Pinpoint the cell where the given text exists, returning its (X, Y) midpoint coordinate. 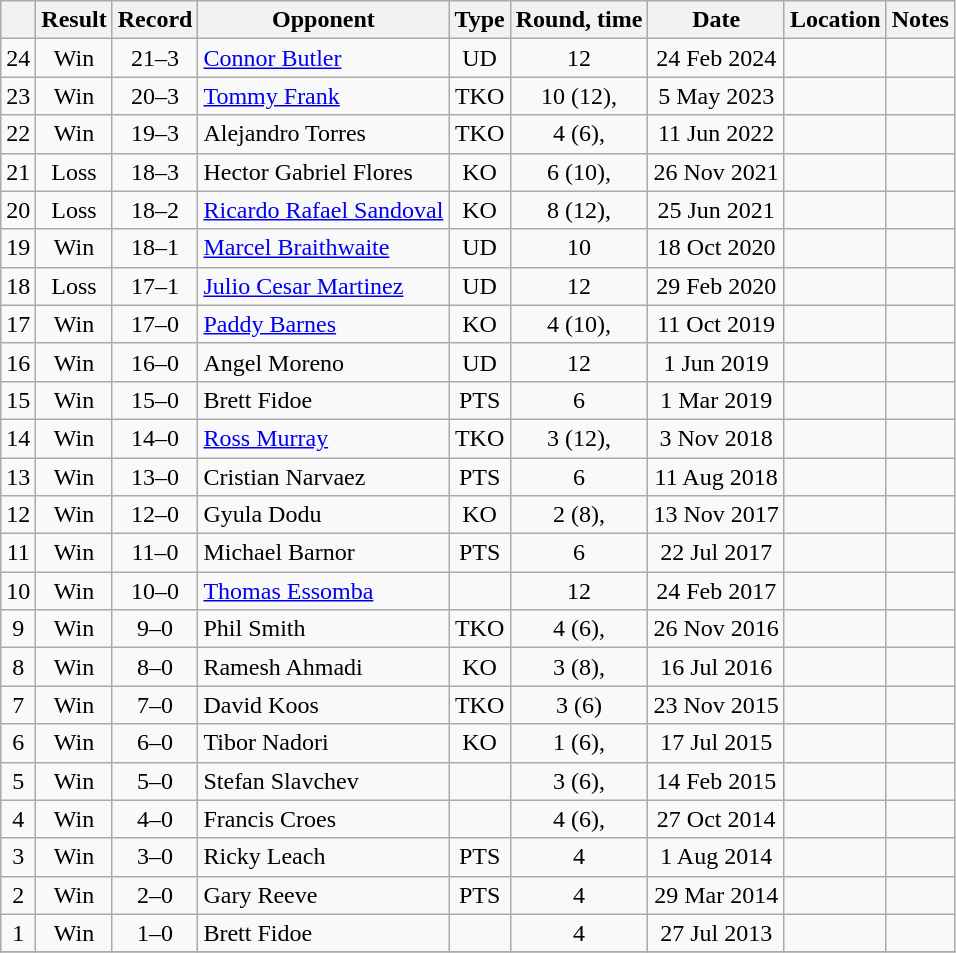
16–0 (155, 362)
13–0 (155, 477)
10–0 (155, 591)
Michael Barnor (324, 553)
Date (716, 20)
Connor Butler (324, 58)
17–0 (155, 324)
14–0 (155, 438)
23 (18, 96)
7–0 (155, 705)
26 Nov 2021 (716, 172)
Result (74, 20)
Gyula Dodu (324, 515)
7 (18, 705)
Location (835, 20)
19–3 (155, 134)
13 Nov 2017 (716, 515)
Thomas Essomba (324, 591)
David Koos (324, 705)
8 (18, 667)
4 (10), (579, 324)
Angel Moreno (324, 362)
8 (12), (579, 210)
24 Feb 2024 (716, 58)
Ricardo Rafael Sandoval (324, 210)
3 Nov 2018 (716, 438)
Alejandro Torres (324, 134)
18–2 (155, 210)
3 (12), (579, 438)
13 (18, 477)
12–0 (155, 515)
18 Oct 2020 (716, 248)
16 (18, 362)
18–1 (155, 248)
Gary Reeve (324, 895)
Opponent (324, 20)
Ricky Leach (324, 857)
6 (10), (579, 172)
11 Aug 2018 (716, 477)
1–0 (155, 933)
Tibor Nadori (324, 743)
21–3 (155, 58)
Paddy Barnes (324, 324)
Notes (920, 20)
16 Jul 2016 (716, 667)
Phil Smith (324, 629)
1 Mar 2019 (716, 400)
17 Jul 2015 (716, 743)
8–0 (155, 667)
Marcel Braithwaite (324, 248)
15 (18, 400)
24 (18, 58)
22 (18, 134)
Record (155, 20)
5–0 (155, 781)
Round, time (579, 20)
Francis Croes (324, 819)
6–0 (155, 743)
3–0 (155, 857)
11 (18, 553)
24 Feb 2017 (716, 591)
5 (18, 781)
27 Oct 2014 (716, 819)
14 (18, 438)
15–0 (155, 400)
9–0 (155, 629)
27 Jul 2013 (716, 933)
11–0 (155, 553)
3 (18, 857)
Hector Gabriel Flores (324, 172)
4–0 (155, 819)
10 (12), (579, 96)
Tommy Frank (324, 96)
Ramesh Ahmadi (324, 667)
19 (18, 248)
18 (18, 286)
25 Jun 2021 (716, 210)
14 Feb 2015 (716, 781)
17–1 (155, 286)
Type (480, 20)
20 (18, 210)
5 May 2023 (716, 96)
29 Mar 2014 (716, 895)
11 Jun 2022 (716, 134)
2 (8), (579, 515)
11 Oct 2019 (716, 324)
3 (6) (579, 705)
1 (6), (579, 743)
1 (18, 933)
1 Jun 2019 (716, 362)
1 Aug 2014 (716, 857)
Cristian Narvaez (324, 477)
Julio Cesar Martinez (324, 286)
3 (6), (579, 781)
22 Jul 2017 (716, 553)
2 (18, 895)
20–3 (155, 96)
Ross Murray (324, 438)
26 Nov 2016 (716, 629)
9 (18, 629)
17 (18, 324)
21 (18, 172)
2–0 (155, 895)
18–3 (155, 172)
29 Feb 2020 (716, 286)
3 (8), (579, 667)
23 Nov 2015 (716, 705)
Stefan Slavchev (324, 781)
